Locate the cell with the specified text and output its [x, y] center coordinate. 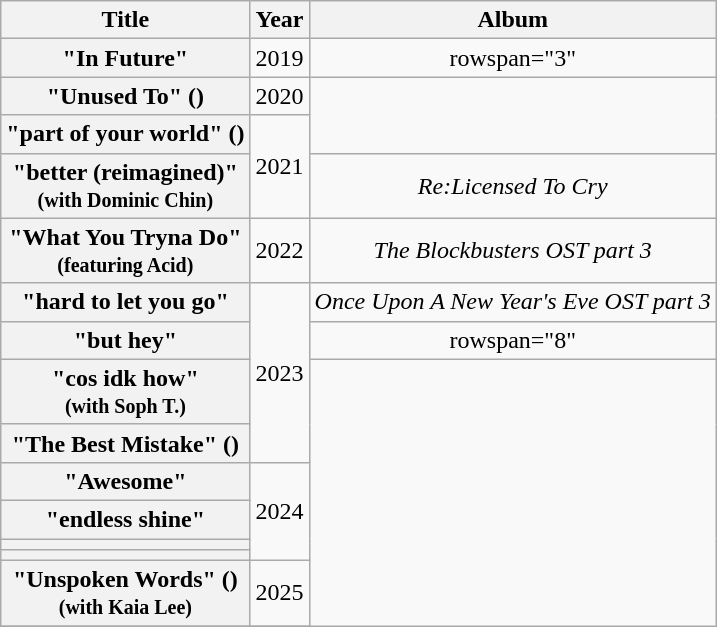
rowspan="3" [512, 58]
Once Upon A New Year's Eve OST part 3 [512, 302]
"The Best Mistake" () [126, 443]
rowspan="8" [512, 340]
2019 [280, 58]
"cos idk how"(with Soph T.) [126, 392]
"Awesome" [126, 481]
"In Future" [126, 58]
"hard to let you go" [126, 302]
"but hey" [126, 340]
2021 [280, 166]
"endless shine" [126, 519]
"Unspoken Words" ()(with Kaia Lee) [126, 594]
"What You Tryna Do"(featuring Acid) [126, 250]
"better (reimagined)"(with Dominic Chin) [126, 186]
2025 [280, 594]
Title [126, 20]
Album [512, 20]
Year [280, 20]
2023 [280, 372]
2022 [280, 250]
Re:Licensed To Cry [512, 186]
2020 [280, 96]
"Unused To" () [126, 96]
2024 [280, 511]
The Blockbusters OST part 3 [512, 250]
"part of your world" () [126, 134]
